Identify which cell holds the provided text, then report its [X, Y] central coordinate. 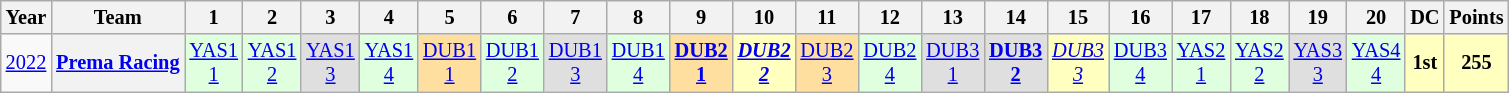
DUB12 [512, 63]
12 [890, 17]
8 [638, 17]
YAS11 [213, 63]
4 [389, 17]
YAS14 [389, 63]
DUB23 [826, 63]
20 [1376, 17]
2022 [26, 63]
DUB14 [638, 63]
DUB11 [450, 63]
19 [1318, 17]
YAS22 [1259, 63]
DUB13 [576, 63]
DUB33 [1078, 63]
17 [1201, 17]
YAS13 [330, 63]
5 [450, 17]
1 [213, 17]
DUB34 [1140, 63]
6 [512, 17]
15 [1078, 17]
9 [702, 17]
YAS33 [1318, 63]
Points [1476, 17]
18 [1259, 17]
YAS44 [1376, 63]
255 [1476, 63]
7 [576, 17]
DC [1424, 17]
DUB32 [1016, 63]
16 [1140, 17]
Team [118, 17]
YAS21 [1201, 63]
Year [26, 17]
DUB21 [702, 63]
DUB24 [890, 63]
Prema Racing [118, 63]
14 [1016, 17]
DUB22 [764, 63]
3 [330, 17]
YAS12 [272, 63]
13 [952, 17]
10 [764, 17]
DUB31 [952, 63]
2 [272, 17]
1st [1424, 63]
11 [826, 17]
